Capture the cell that displays the provided text and extract its (x, y) central coordinate. 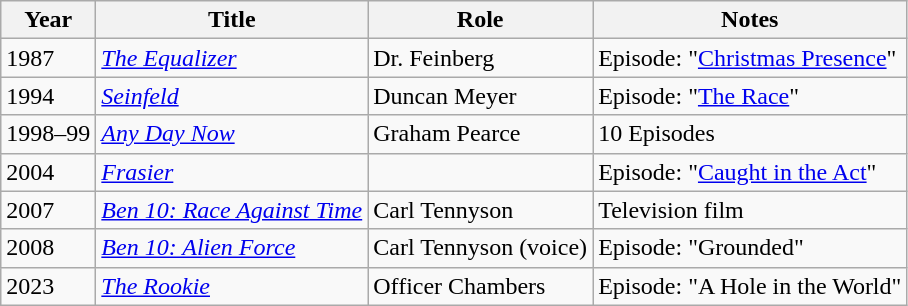
2004 (48, 172)
Frasier (232, 172)
Title (232, 20)
Role (480, 20)
10 Episodes (750, 134)
Any Day Now (232, 134)
Officer Chambers (480, 286)
Duncan Meyer (480, 96)
Episode: "A Hole in the World" (750, 286)
Carl Tennyson (voice) (480, 248)
Episode: "Grounded" (750, 248)
2007 (48, 210)
2008 (48, 248)
1994 (48, 96)
Carl Tennyson (480, 210)
Notes (750, 20)
Dr. Feinberg (480, 58)
Episode: "Caught in the Act" (750, 172)
Year (48, 20)
Seinfeld (232, 96)
Television film (750, 210)
Episode: "The Race" (750, 96)
2023 (48, 286)
The Equalizer (232, 58)
Episode: "Christmas Presence" (750, 58)
1998–99 (48, 134)
1987 (48, 58)
Graham Pearce (480, 134)
The Rookie (232, 286)
Ben 10: Race Against Time (232, 210)
Ben 10: Alien Force (232, 248)
